From the cell containing the given text, extract its center point as (x, y) coordinate. 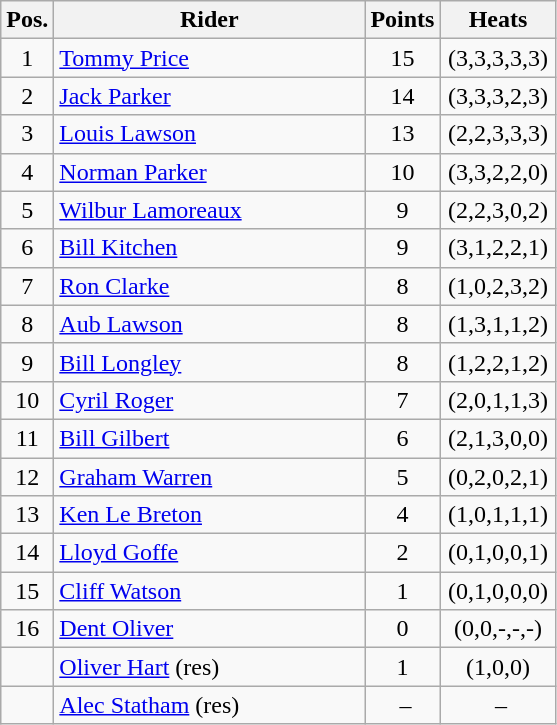
(2,2,3,3,3) (498, 134)
(0,2,0,2,1) (498, 477)
Aub Lawson (210, 324)
Rider (210, 20)
Alec Statham (res) (210, 705)
Ken Le Breton (210, 515)
(1,2,2,1,2) (498, 362)
(3,3,3,3,3) (498, 58)
Bill Kitchen (210, 248)
Cyril Roger (210, 400)
Dent Oliver (210, 629)
(3,3,3,2,3) (498, 96)
Norman Parker (210, 172)
Oliver Hart (res) (210, 667)
Graham Warren (210, 477)
Louis Lawson (210, 134)
3 (28, 134)
Bill Gilbert (210, 438)
(1,0,2,3,2) (498, 286)
Points (402, 20)
Pos. (28, 20)
(1,0,0) (498, 667)
0 (402, 629)
(0,0,-,-,-) (498, 629)
Tommy Price (210, 58)
Ron Clarke (210, 286)
Heats (498, 20)
(0,1,0,0,1) (498, 553)
(3,1,2,2,1) (498, 248)
(3,3,2,2,0) (498, 172)
(2,2,3,0,2) (498, 210)
12 (28, 477)
Bill Longley (210, 362)
Lloyd Goffe (210, 553)
16 (28, 629)
Cliff Watson (210, 591)
(0,1,0,0,0) (498, 591)
(1,0,1,1,1) (498, 515)
(2,1,3,0,0) (498, 438)
(2,0,1,1,3) (498, 400)
Wilbur Lamoreaux (210, 210)
Jack Parker (210, 96)
11 (28, 438)
(1,3,1,1,2) (498, 324)
